Capture the cell that displays the provided text and extract its (X, Y) central coordinate. 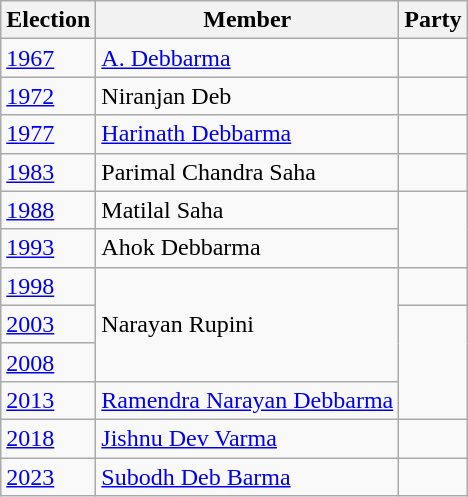
Narayan Rupini (248, 324)
2008 (48, 362)
Subodh Deb Barma (248, 477)
Party (433, 20)
Ahok Debbarma (248, 248)
A. Debbarma (248, 58)
1972 (48, 96)
1988 (48, 210)
2023 (48, 477)
1977 (48, 134)
Matilal Saha (248, 210)
2018 (48, 438)
Member (248, 20)
1967 (48, 58)
Jishnu Dev Varma (248, 438)
Election (48, 20)
Parimal Chandra Saha (248, 172)
2013 (48, 400)
Harinath Debbarma (248, 134)
Ramendra Narayan Debbarma (248, 400)
1998 (48, 286)
1993 (48, 248)
2003 (48, 324)
Niranjan Deb (248, 96)
1983 (48, 172)
